Extract the (X, Y) coordinate from the center of the cell holding the provided text.  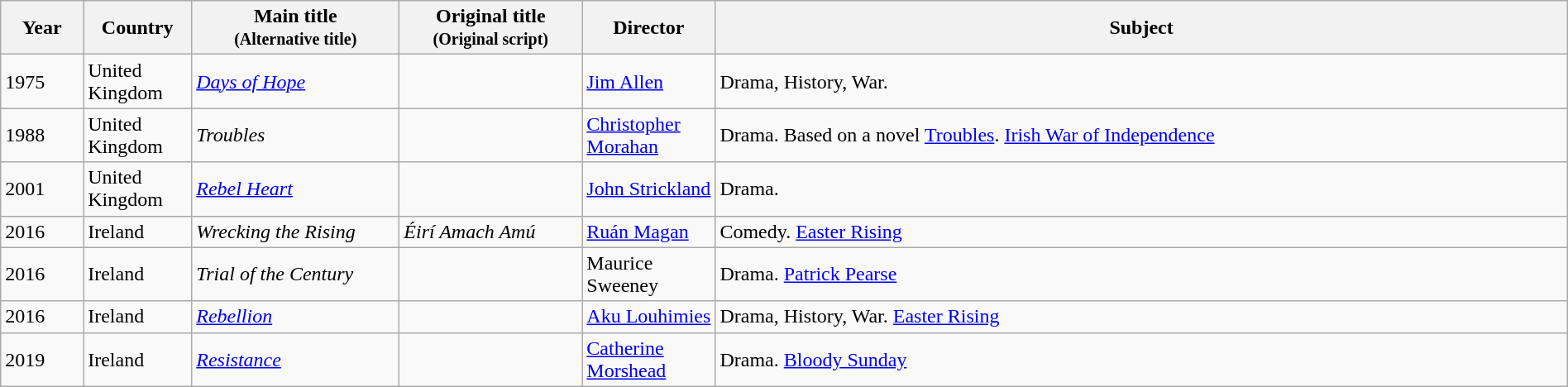
Director (648, 28)
2001 (42, 189)
Éirí Amach Amú (491, 232)
Days of Hope (296, 81)
Drama, History, War. (1141, 81)
Original title(Original script) (491, 28)
1975 (42, 81)
Maurice Sweeney (648, 275)
Drama. Based on a novel Troubles. Irish War of Independence (1141, 136)
Trial of the Century (296, 275)
Drama, History, War. Easter Rising (1141, 317)
Rebel Heart (296, 189)
John Strickland (648, 189)
Comedy. Easter Rising (1141, 232)
Catherine Morshead (648, 359)
Subject (1141, 28)
Jim Allen (648, 81)
Year (42, 28)
Resistance (296, 359)
Ruán Magan (648, 232)
Troubles (296, 136)
Drama. (1141, 189)
Drama. Bloody Sunday (1141, 359)
Drama. Patrick Pearse (1141, 275)
Main title(Alternative title) (296, 28)
Rebellion (296, 317)
Wrecking the Rising (296, 232)
Country (137, 28)
Aku Louhimies (648, 317)
1988 (42, 136)
Christopher Morahan (648, 136)
2019 (42, 359)
